Detect which cell encompasses the target text, then output its (x, y) center coordinate. 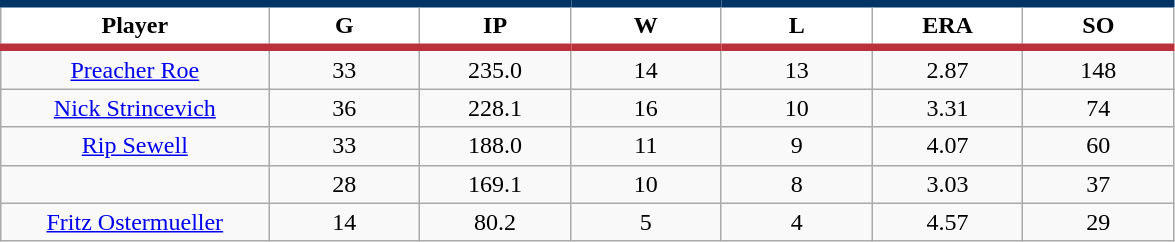
ERA (948, 26)
W (646, 26)
36 (344, 108)
4.57 (948, 222)
IP (496, 26)
Rip Sewell (135, 146)
3.31 (948, 108)
74 (1098, 108)
G (344, 26)
188.0 (496, 146)
SO (1098, 26)
Fritz Ostermueller (135, 222)
Nick Strincevich (135, 108)
11 (646, 146)
60 (1098, 146)
16 (646, 108)
4 (796, 222)
L (796, 26)
29 (1098, 222)
169.1 (496, 184)
8 (796, 184)
235.0 (496, 68)
37 (1098, 184)
228.1 (496, 108)
9 (796, 146)
13 (796, 68)
28 (344, 184)
Player (135, 26)
5 (646, 222)
80.2 (496, 222)
Preacher Roe (135, 68)
2.87 (948, 68)
4.07 (948, 146)
148 (1098, 68)
3.03 (948, 184)
